Pinpoint the cell where the given text exists, returning its (x, y) midpoint coordinate. 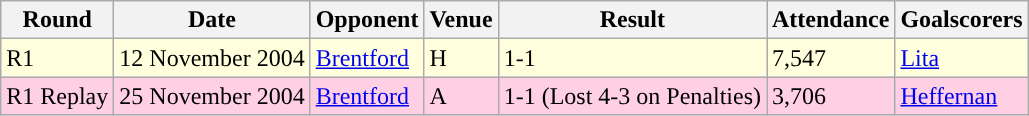
25 November 2004 (212, 96)
1-1 (632, 58)
Venue (461, 20)
Attendance (830, 20)
Heffernan (962, 96)
A (461, 96)
7,547 (830, 58)
1-1 (Lost 4-3 on Penalties) (632, 96)
12 November 2004 (212, 58)
R1 (58, 58)
3,706 (830, 96)
Result (632, 20)
Goalscorers (962, 20)
Date (212, 20)
R1 Replay (58, 96)
Opponent (367, 20)
Lita (962, 58)
H (461, 58)
Round (58, 20)
